Scan for the cell matching the given text and deliver its [x, y] coordinate at center. 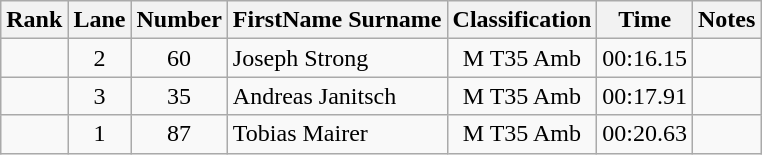
87 [179, 134]
00:17.91 [645, 96]
Time [645, 20]
00:16.15 [645, 58]
1 [100, 134]
00:20.63 [645, 134]
3 [100, 96]
Classification [522, 20]
Lane [100, 20]
Number [179, 20]
Notes [727, 20]
Rank [34, 20]
Tobias Mairer [337, 134]
Joseph Strong [337, 58]
60 [179, 58]
2 [100, 58]
Andreas Janitsch [337, 96]
35 [179, 96]
FirstName Surname [337, 20]
